Capture the cell that displays the provided text and extract its [X, Y] central coordinate. 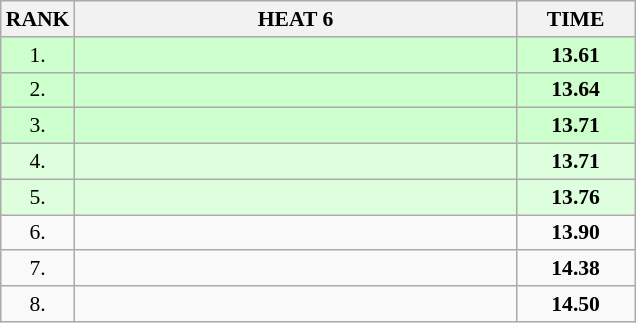
13.64 [576, 90]
2. [38, 90]
13.90 [576, 233]
13.61 [576, 55]
4. [38, 162]
TIME [576, 19]
14.50 [576, 304]
5. [38, 197]
6. [38, 233]
8. [38, 304]
3. [38, 126]
1. [38, 55]
13.76 [576, 197]
HEAT 6 [295, 19]
14.38 [576, 269]
RANK [38, 19]
7. [38, 269]
